Locate the cell with the specified text and output its (X, Y) center coordinate. 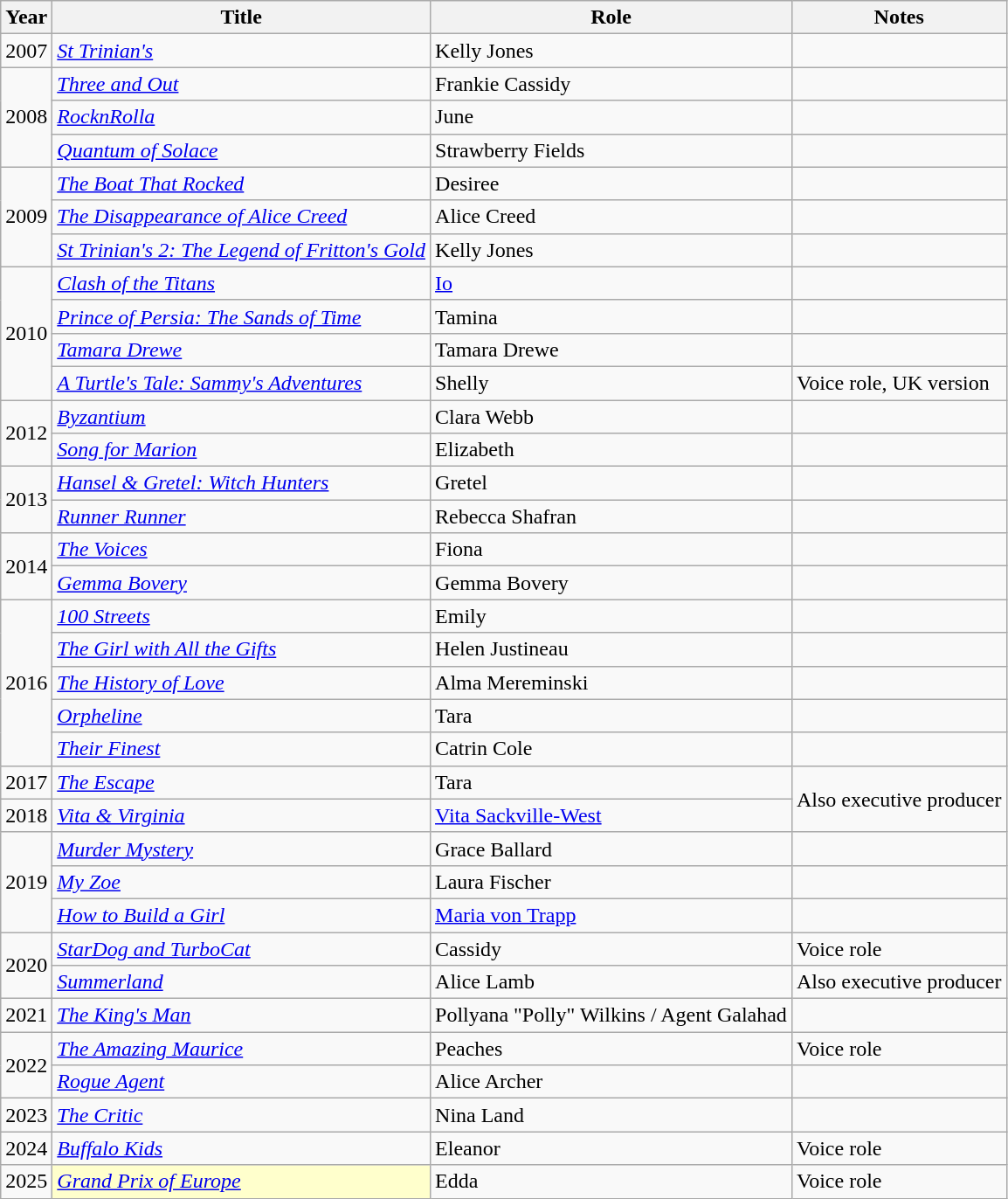
Pollyana "Polly" Wilkins / Agent Galahad (611, 1015)
The Escape (241, 782)
Maria von Trapp (611, 915)
Byzantium (241, 417)
Notes (899, 17)
2024 (26, 1148)
Prince of Persia: The Sands of Time (241, 316)
Alice Creed (611, 217)
Summerland (241, 982)
2022 (26, 1065)
The History of Love (241, 683)
Eleanor (611, 1148)
Three and Out (241, 84)
Io (611, 283)
2008 (26, 117)
Voice role, UK version (899, 383)
Clara Webb (611, 417)
How to Build a Girl (241, 915)
Alice Lamb (611, 982)
Their Finest (241, 749)
2023 (26, 1115)
2018 (26, 815)
Year (26, 17)
Rebecca Shafran (611, 516)
2010 (26, 333)
St Trinian's (241, 51)
Buffalo Kids (241, 1148)
Vita Sackville-West (611, 815)
2014 (26, 566)
Rogue Agent (241, 1082)
June (611, 117)
Murder Mystery (241, 849)
Laura Fischer (611, 882)
2019 (26, 882)
A Turtle's Tale: Sammy's Adventures (241, 383)
The Amazing Maurice (241, 1049)
2007 (26, 51)
Hansel & Gretel: Witch Hunters (241, 483)
Desiree (611, 184)
Cassidy (611, 948)
Catrin Cole (611, 749)
100 Streets (241, 616)
Vita & Virginia (241, 815)
Tamina (611, 316)
Elizabeth (611, 450)
Alice Archer (611, 1082)
The Critic (241, 1115)
2013 (26, 500)
Gretel (611, 483)
Fiona (611, 550)
Title (241, 17)
St Trinian's 2: The Legend of Fritton's Gold (241, 250)
Grand Prix of Europe (241, 1182)
Peaches (611, 1049)
Clash of the Titans (241, 283)
Alma Mereminski (611, 683)
StarDog and TurboCat (241, 948)
Frankie Cassidy (611, 84)
The Voices (241, 550)
Helen Justineau (611, 649)
The King's Man (241, 1015)
2012 (26, 433)
Role (611, 17)
Nina Land (611, 1115)
The Girl with All the Gifts (241, 649)
Grace Ballard (611, 849)
2021 (26, 1015)
Quantum of Solace (241, 150)
2009 (26, 217)
Shelly (611, 383)
Edda (611, 1182)
Emily (611, 616)
The Boat That Rocked (241, 184)
My Zoe (241, 882)
The Disappearance of Alice Creed (241, 217)
2016 (26, 683)
2017 (26, 782)
RocknRolla (241, 117)
Orpheline (241, 716)
2025 (26, 1182)
2020 (26, 965)
Strawberry Fields (611, 150)
Runner Runner (241, 516)
Song for Marion (241, 450)
